Return (X, Y) of the center of cell containing provided text 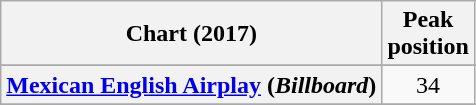
Mexican English Airplay (Billboard) (192, 85)
Chart (2017) (192, 34)
Peakposition (428, 34)
34 (428, 85)
